Return the [x, y] coordinate for the center point of the cell that contains the specified text.  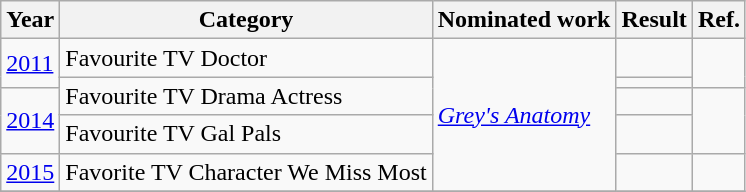
2014 [30, 120]
2011 [30, 64]
Ref. [718, 20]
Favorite TV Character We Miss Most [246, 172]
Result [654, 20]
Nominated work [524, 20]
2015 [30, 172]
Year [30, 20]
Favourite TV Doctor [246, 58]
Grey's Anatomy [524, 115]
Favourite TV Gal Pals [246, 134]
Category [246, 20]
Favourite TV Drama Actress [246, 96]
